Provide the (X, Y) coordinate of the cell's center where the given text is located.  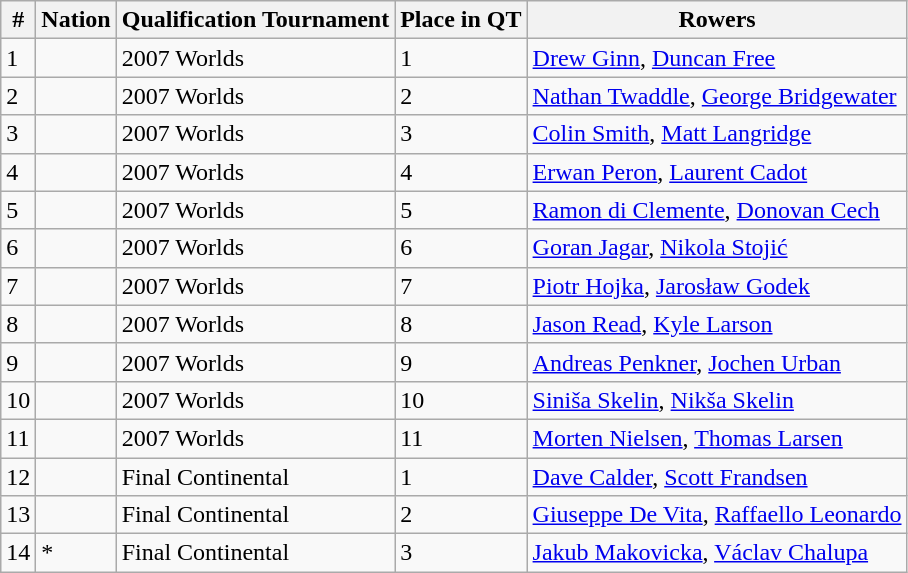
Qualification Tournament (255, 20)
Colin Smith, Matt Langridge (717, 134)
Giuseppe De Vita, Raffaello Leonardo (717, 515)
14 (18, 553)
Siniša Skelin, Nikša Skelin (717, 400)
# (18, 20)
Morten Nielsen, Thomas Larsen (717, 438)
Jason Read, Kyle Larson (717, 324)
Nathan Twaddle, George Bridgewater (717, 96)
12 (18, 477)
Andreas Penkner, Jochen Urban (717, 362)
Erwan Peron, Laurent Cadot (717, 172)
Drew Ginn, Duncan Free (717, 58)
13 (18, 515)
Nation (76, 20)
Goran Jagar, Nikola Stojić (717, 248)
Piotr Hojka, Jarosław Godek (717, 286)
Dave Calder, Scott Frandsen (717, 477)
Rowers (717, 20)
* (76, 553)
Ramon di Clemente, Donovan Cech (717, 210)
Place in QT (461, 20)
Jakub Makovicka, Václav Chalupa (717, 553)
